For the text-containing cell, return its midpoint in [X, Y] coordinate format. 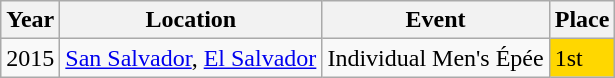
Event [436, 20]
1st [582, 58]
San Salvador, El Salvador [191, 58]
Location [191, 20]
Year [30, 20]
2015 [30, 58]
Place [582, 20]
Individual Men's Épée [436, 58]
